Output the [X, Y] coordinate of the center of the cell containing the given text.  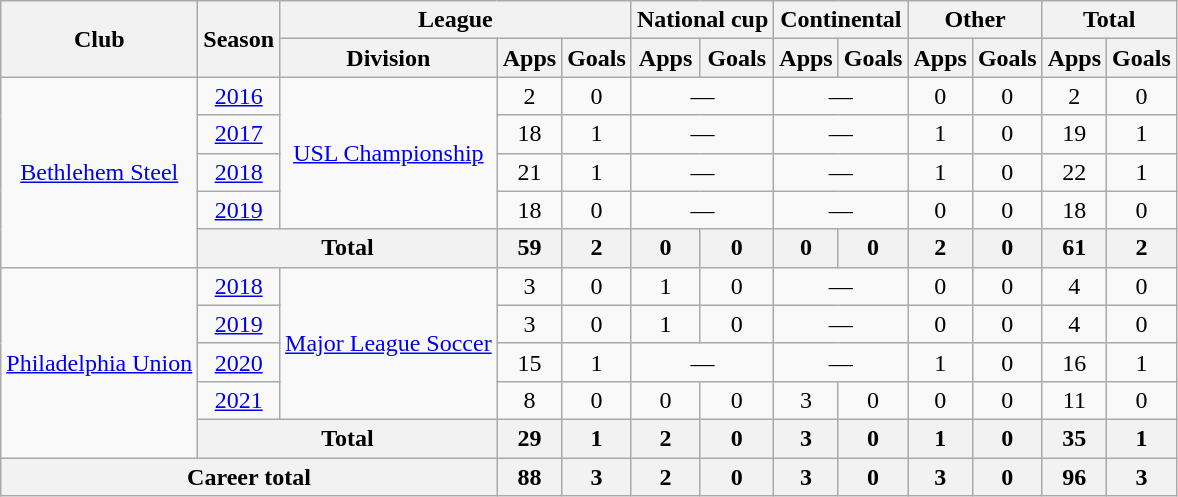
2020 [239, 362]
2021 [239, 400]
Career total [249, 477]
8 [529, 400]
61 [1074, 248]
59 [529, 248]
Major League Soccer [389, 343]
21 [529, 172]
Season [239, 39]
Division [389, 58]
Other [975, 20]
11 [1074, 400]
Club [100, 39]
15 [529, 362]
22 [1074, 172]
2016 [239, 96]
96 [1074, 477]
National cup [702, 20]
16 [1074, 362]
Bethlehem Steel [100, 172]
2017 [239, 134]
35 [1074, 438]
USL Championship [389, 153]
Continental [841, 20]
Philadelphia Union [100, 362]
League [456, 20]
19 [1074, 134]
29 [529, 438]
88 [529, 477]
